Return the (x, y) coordinate for the center point of the cell that contains the specified text.  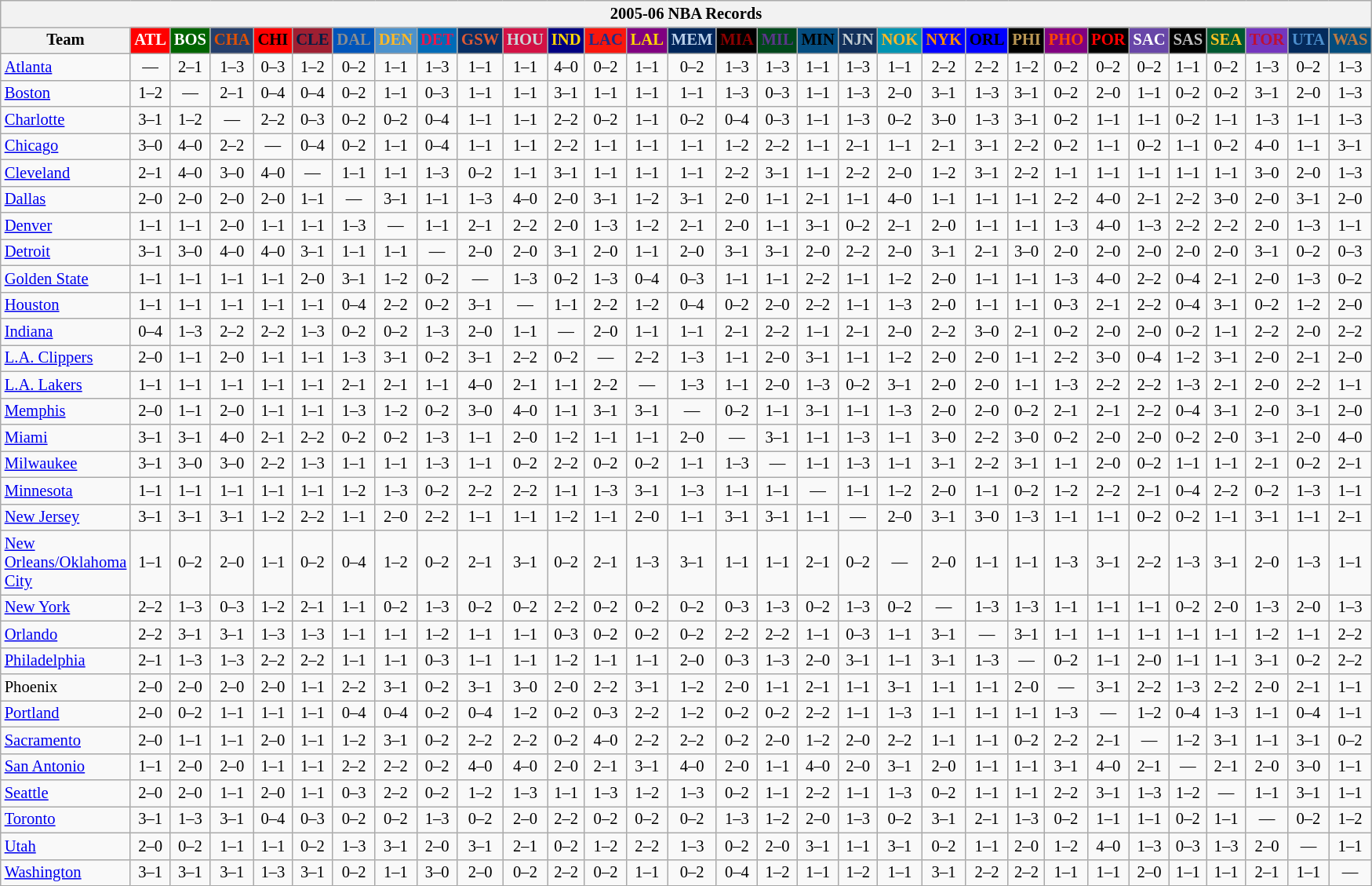
TOR (1267, 40)
HOU (526, 40)
2005-06 NBA Records (686, 13)
L.A. Clippers (66, 358)
Cleveland (66, 173)
BOS (190, 40)
MEM (692, 40)
Sacramento (66, 740)
MIN (818, 40)
SEA (1226, 40)
POR (1108, 40)
MIL (778, 40)
Minnesota (66, 490)
WAS (1350, 40)
Houston (66, 305)
ORL (987, 40)
LAL (647, 40)
NJN (858, 40)
Boston (66, 93)
DEN (395, 40)
MIA (737, 40)
Milwaukee (66, 464)
IND (566, 40)
Denver (66, 225)
SAC (1148, 40)
Washington (66, 873)
PHI (1026, 40)
Indiana (66, 332)
Atlanta (66, 67)
Team (66, 40)
Chicago (66, 146)
NOK (901, 40)
NYK (944, 40)
Golden State (66, 279)
PHO (1066, 40)
Seattle (66, 793)
New York (66, 607)
ATL (151, 40)
DAL (353, 40)
CHA (232, 40)
Philadelphia (66, 661)
Charlotte (66, 120)
Orlando (66, 634)
CHI (273, 40)
Miami (66, 437)
L.A. Lakers (66, 385)
Utah (66, 846)
LAC (606, 40)
DET (437, 40)
Dallas (66, 199)
Toronto (66, 819)
New Orleans/Oklahoma City (66, 563)
Portland (66, 713)
Detroit (66, 252)
GSW (480, 40)
Memphis (66, 411)
UTA (1308, 40)
Phoenix (66, 687)
San Antonio (66, 767)
CLE (312, 40)
New Jersey (66, 517)
SAS (1188, 40)
